Identify which cell holds the provided text, then report its (x, y) central coordinate. 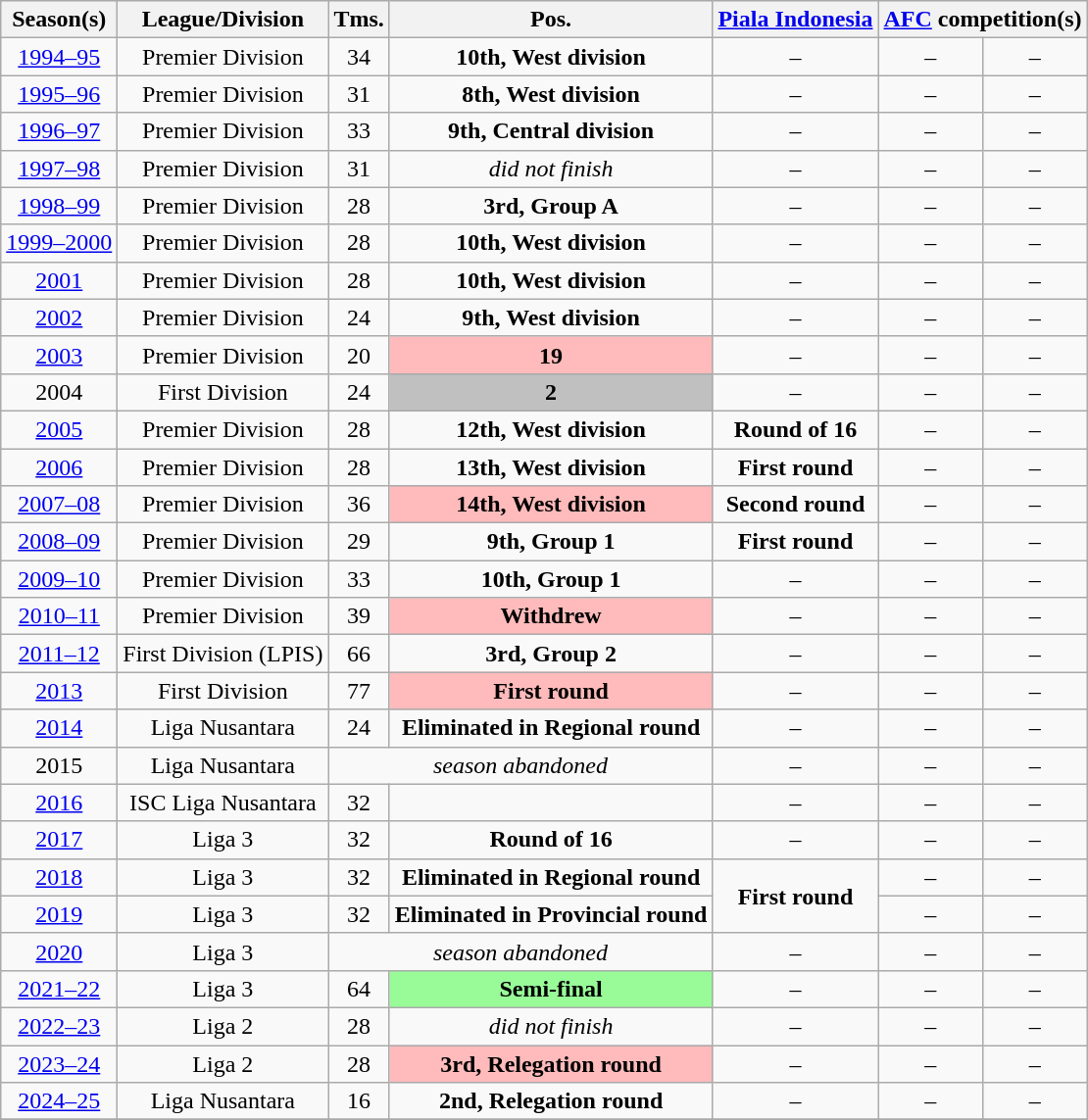
9th, Group 1 (551, 542)
2004 (59, 392)
2010–11 (59, 616)
29 (359, 542)
2009–10 (59, 579)
Second round (796, 505)
12th, West division (551, 429)
2020 (59, 951)
2016 (59, 803)
1998–99 (59, 206)
1994–95 (59, 57)
2024–25 (59, 1101)
2005 (59, 429)
Withdrew (551, 616)
8th, West division (551, 94)
Tms. (359, 20)
66 (359, 654)
1997–98 (59, 169)
10th, Group 1 (551, 579)
64 (359, 989)
Piala Indonesia (796, 20)
20 (359, 355)
3rd, Group A (551, 206)
3rd, Group 2 (551, 654)
2011–12 (59, 654)
19 (551, 355)
2022–23 (59, 1026)
2013 (59, 691)
2018 (59, 877)
Season(s) (59, 20)
1996–97 (59, 131)
First Division (LPIS) (223, 654)
13th, West division (551, 467)
Eliminated in Provincial round (551, 914)
36 (359, 505)
2 (551, 392)
Pos. (551, 20)
2003 (59, 355)
2007–08 (59, 505)
1995–96 (59, 94)
1999–2000 (59, 243)
2019 (59, 914)
AFC competition(s) (982, 20)
2023–24 (59, 1063)
39 (359, 616)
2021–22 (59, 989)
2014 (59, 728)
2nd, Relegation round (551, 1101)
3rd, Relegation round (551, 1063)
16 (359, 1101)
9th, Central division (551, 131)
77 (359, 691)
ISC Liga Nusantara (223, 803)
14th, West division (551, 505)
34 (359, 57)
2017 (59, 840)
Semi-final (551, 989)
2015 (59, 765)
2001 (59, 280)
2006 (59, 467)
9th, West division (551, 317)
2008–09 (59, 542)
2002 (59, 317)
League/Division (223, 20)
